Return the (x, y) coordinate for the center point of the cell that contains the specified text.  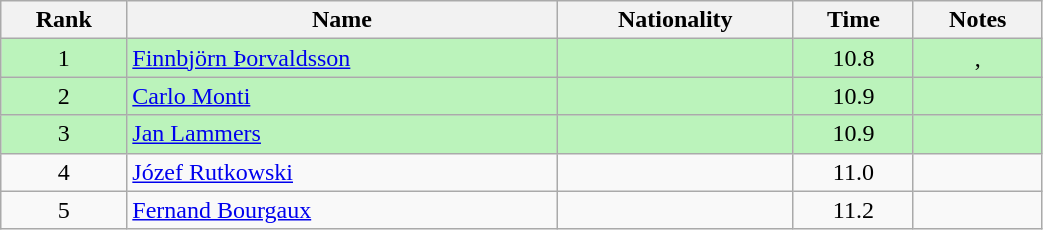
11.2 (853, 210)
Rank (64, 20)
Nationality (675, 20)
Time (853, 20)
Carlo Monti (342, 96)
Jan Lammers (342, 134)
5 (64, 210)
Finnbjörn Þorvaldsson (342, 58)
Józef Rutkowski (342, 172)
2 (64, 96)
1 (64, 58)
Name (342, 20)
, (978, 58)
4 (64, 172)
10.8 (853, 58)
Notes (978, 20)
3 (64, 134)
Fernand Bourgaux (342, 210)
11.0 (853, 172)
